Scan for the cell matching the given text and deliver its [X, Y] coordinate at center. 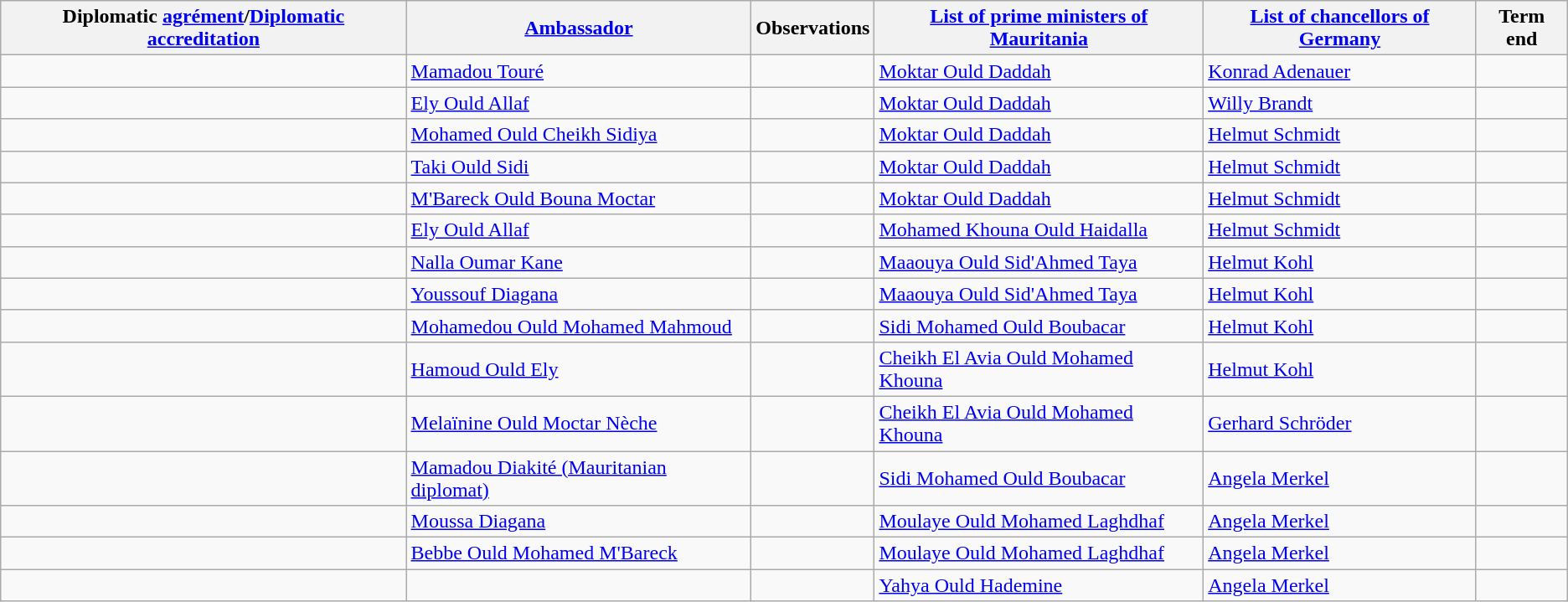
Gerhard Schröder [1340, 424]
Nalla Oumar Kane [579, 262]
Bebbe Ould Mohamed M'Bareck [579, 553]
Mohamed Ould Cheikh Sidiya [579, 135]
Youssouf Diagana [579, 294]
Mohamedou Ould Mohamed Mahmoud [579, 326]
Konrad Adenauer [1340, 71]
Melaïnine Ould Moctar Nèche [579, 424]
Mamadou Diakité (Mauritanian diplomat) [579, 477]
Term end [1521, 28]
Diplomatic agrément/Diplomatic accreditation [204, 28]
Ambassador [579, 28]
Taki Ould Sidi [579, 167]
Yahya Ould Hademine [1039, 585]
Mohamed Khouna Ould Haidalla [1039, 230]
List of prime ministers of Mauritania [1039, 28]
M'Bareck Ould Bouna Moctar [579, 198]
Mamadou Touré [579, 71]
List of chancellors of Germany [1340, 28]
Hamoud Ould Ely [579, 368]
Moussa Diagana [579, 522]
Observations [812, 28]
Willy Brandt [1340, 103]
